Identify which cell holds the provided text, then report its [x, y] central coordinate. 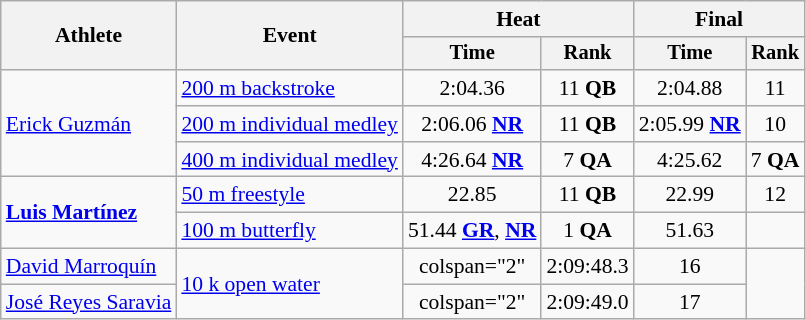
1 QA [587, 231]
Final [720, 19]
17 [690, 302]
2:09:49.0 [587, 302]
Heat [518, 19]
16 [690, 267]
Luis Martínez [89, 212]
2:04.88 [690, 88]
50 m freestyle [290, 195]
2:04.36 [472, 88]
Athlete [89, 36]
José Reyes Saravia [89, 302]
22.99 [690, 195]
10 [776, 124]
4:26.64 NR [472, 160]
David Marroquín [89, 267]
2:05.99 NR [690, 124]
51.44 GR, NR [472, 231]
Erick Guzmán [89, 124]
200 m backstroke [290, 88]
22.85 [472, 195]
Event [290, 36]
4:25.62 [690, 160]
11 [776, 88]
200 m individual medley [290, 124]
10 k open water [290, 284]
400 m individual medley [290, 160]
100 m butterfly [290, 231]
51.63 [690, 231]
12 [776, 195]
2:06.06 NR [472, 124]
2:09:48.3 [587, 267]
